Return the (X, Y) coordinate for the center point of the cell that contains the specified text.  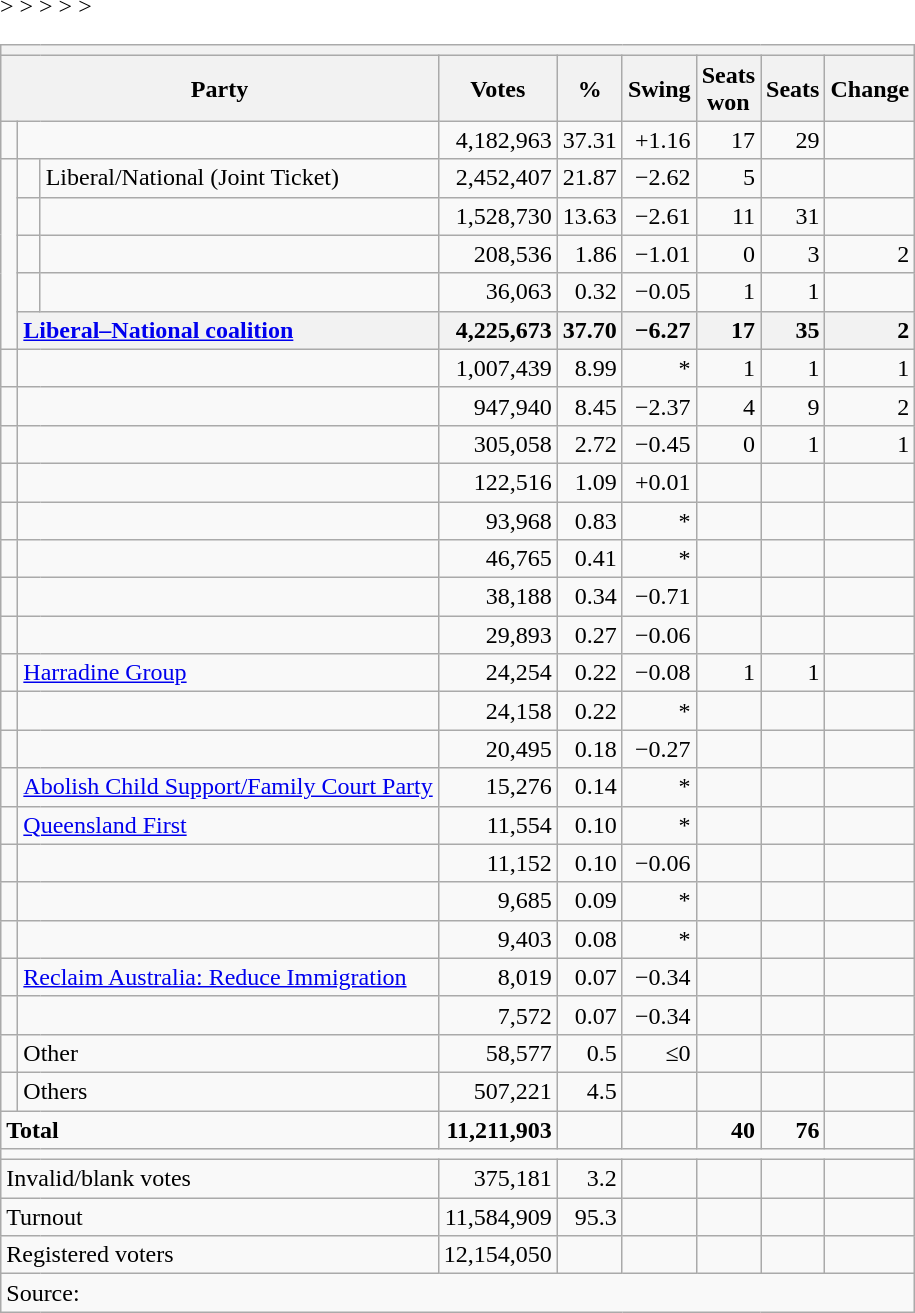
58,577 (498, 1053)
+1.16 (659, 140)
15,276 (498, 787)
1.86 (590, 254)
13.63 (590, 216)
29 (793, 140)
305,058 (498, 444)
11,211,903 (498, 1129)
2.72 (590, 444)
35 (793, 330)
11,152 (498, 863)
0.18 (590, 749)
0.34 (590, 597)
Abolish Child Support/Family Court Party (228, 787)
Total (220, 1129)
208,536 (498, 254)
9 (793, 406)
−2.37 (659, 406)
46,765 (498, 559)
Harradine Group (228, 673)
5 (728, 178)
37.70 (590, 330)
9,685 (498, 901)
Turnout (220, 1217)
Queensland First (228, 825)
Invalid/blank votes (220, 1179)
−0.08 (659, 673)
11,554 (498, 825)
Votes (498, 88)
−0.45 (659, 444)
37.31 (590, 140)
1,007,439 (498, 368)
Seats (793, 88)
0.83 (590, 521)
Reclaim Australia: Reduce Immigration (228, 977)
−1.01 (659, 254)
0.09 (590, 901)
−2.62 (659, 178)
−0.05 (659, 292)
0.08 (590, 939)
−6.27 (659, 330)
4 (728, 406)
4,182,963 (498, 140)
3 (793, 254)
21.87 (590, 178)
7,572 (498, 1015)
Seatswon (728, 88)
375,181 (498, 1179)
8.45 (590, 406)
+0.01 (659, 482)
36,063 (498, 292)
8.99 (590, 368)
3.2 (590, 1179)
947,940 (498, 406)
95.3 (590, 1217)
0.14 (590, 787)
4.5 (590, 1091)
Change (870, 88)
20,495 (498, 749)
% (590, 88)
0.32 (590, 292)
Registered voters (220, 1255)
Liberal–National coalition (228, 330)
9,403 (498, 939)
93,968 (498, 521)
−2.61 (659, 216)
Others (228, 1091)
507,221 (498, 1091)
11 (728, 216)
4,225,673 (498, 330)
76 (793, 1129)
0.5 (590, 1053)
0.27 (590, 635)
122,516 (498, 482)
Swing (659, 88)
12,154,050 (498, 1255)
2,452,407 (498, 178)
Liberal/National (Joint Ticket) (239, 178)
31 (793, 216)
1.09 (590, 482)
≤0 (659, 1053)
1,528,730 (498, 216)
29,893 (498, 635)
−0.27 (659, 749)
Source: (458, 1293)
0.41 (590, 559)
11,584,909 (498, 1217)
Other (228, 1053)
Party (220, 88)
−0.71 (659, 597)
38,188 (498, 597)
40 (728, 1129)
24,254 (498, 673)
8,019 (498, 977)
24,158 (498, 711)
